For the text-containing cell, return its midpoint in (x, y) coordinate format. 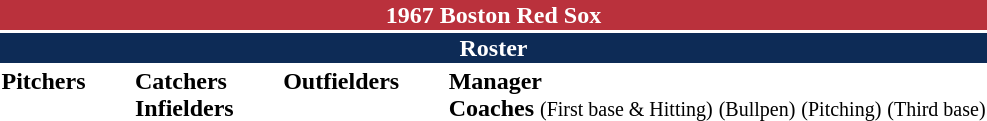
Roster (494, 48)
1967 Boston Red Sox (494, 15)
